Find where the given text appears and provide that cell's center as [X, Y] coordinate. 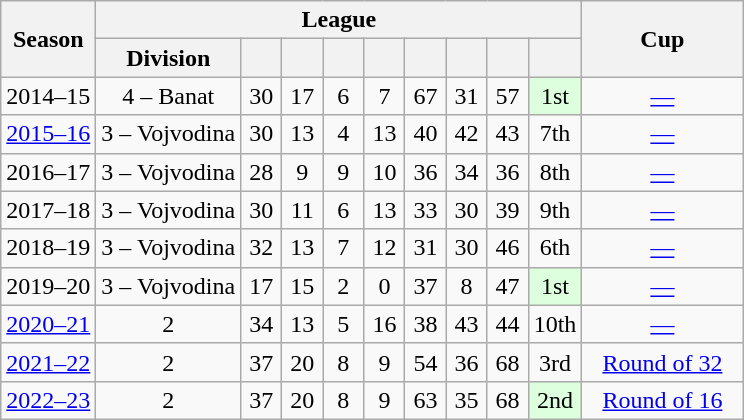
33 [426, 210]
2021–22 [48, 362]
League [339, 20]
32 [262, 248]
2022–23 [48, 400]
47 [508, 286]
Round of 32 [662, 362]
11 [302, 210]
4 – Banat [168, 96]
38 [426, 324]
16 [384, 324]
44 [508, 324]
6th [555, 248]
2014–15 [48, 96]
2018–19 [48, 248]
5 [344, 324]
54 [426, 362]
Round of 16 [662, 400]
2016–17 [48, 172]
4 [344, 134]
57 [508, 96]
3rd [555, 362]
35 [466, 400]
0 [384, 286]
39 [508, 210]
40 [426, 134]
10 [384, 172]
2019–20 [48, 286]
67 [426, 96]
63 [426, 400]
10th [555, 324]
42 [466, 134]
2nd [555, 400]
2015–16 [48, 134]
2017–18 [48, 210]
9th [555, 210]
8th [555, 172]
46 [508, 248]
Cup [662, 39]
12 [384, 248]
15 [302, 286]
28 [262, 172]
7th [555, 134]
2020–21 [48, 324]
Season [48, 39]
Division [168, 58]
